For the text-containing cell, return its midpoint in (X, Y) coordinate format. 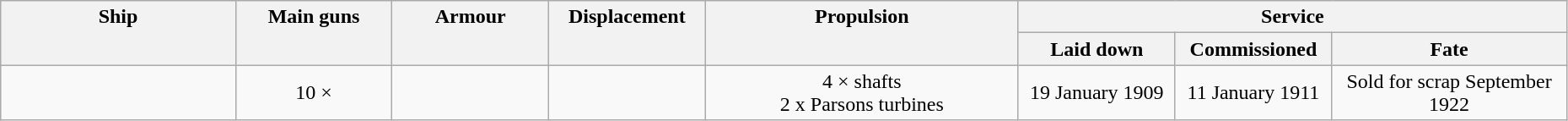
Armour (471, 33)
Commissioned (1253, 49)
Propulsion (862, 33)
Service (1292, 17)
Laid down (1097, 49)
10 × (314, 93)
Ship (118, 33)
11 January 1911 (1253, 93)
Fate (1449, 49)
Main guns (314, 33)
Displacement (628, 33)
19 January 1909 (1097, 93)
Sold for scrap September 1922 (1449, 93)
4 × shafts2 x Parsons turbines (862, 93)
